Find where the given text appears and provide that cell's center as (x, y) coordinate. 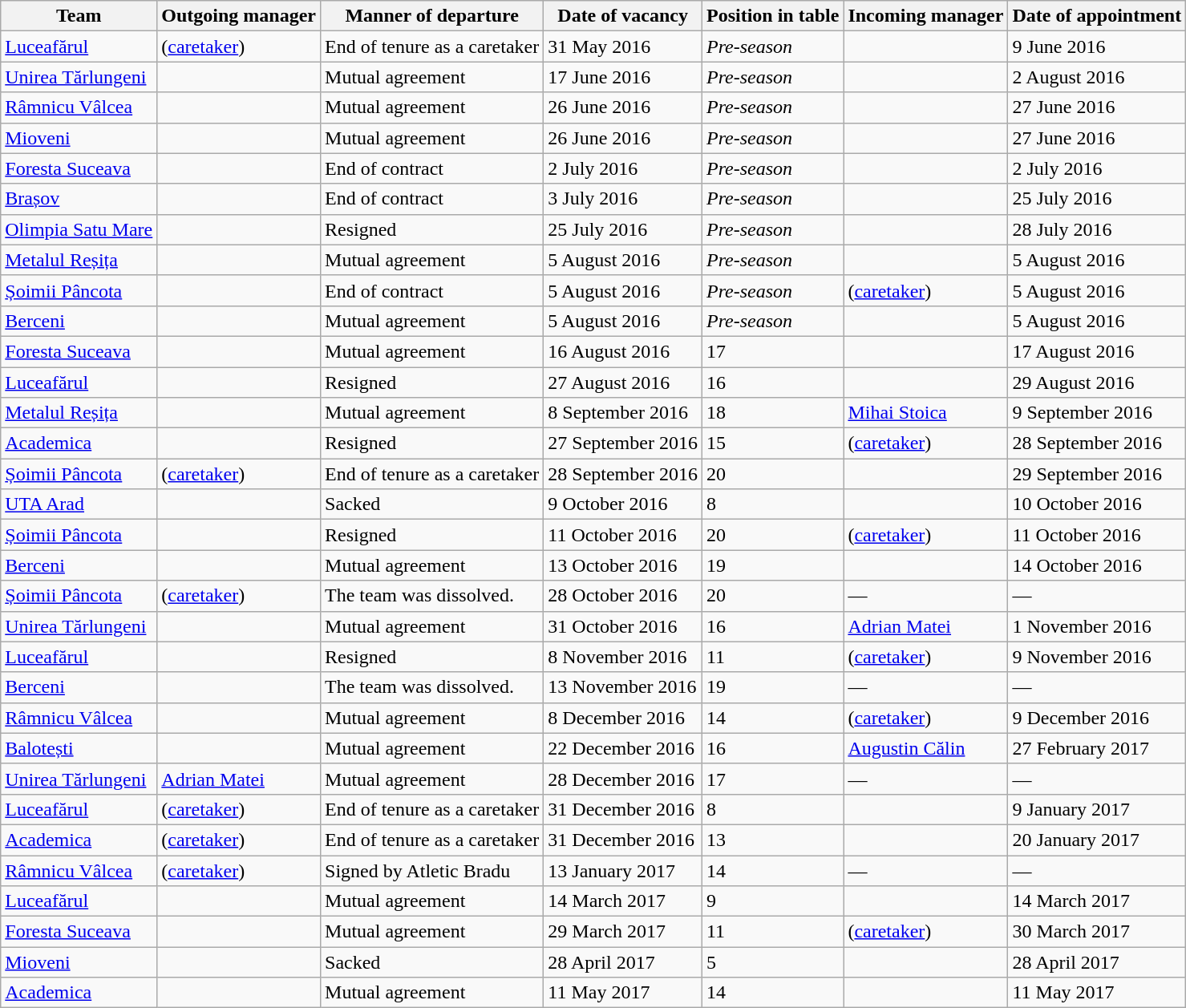
22 December 2016 (623, 748)
Brașov (79, 199)
8 November 2016 (623, 657)
28 July 2016 (1097, 229)
8 September 2016 (623, 413)
Manner of departure (432, 16)
13 January 2017 (623, 870)
17 August 2016 (1097, 351)
9 October 2016 (623, 504)
16 August 2016 (623, 351)
28 December 2016 (623, 779)
17 June 2016 (623, 77)
9 December 2016 (1097, 718)
9 September 2016 (1097, 413)
29 March 2017 (623, 932)
9 January 2017 (1097, 809)
10 October 2016 (1097, 504)
9 June 2016 (1097, 47)
31 October 2016 (623, 626)
5 (772, 962)
2 August 2016 (1097, 77)
27 February 2017 (1097, 748)
29 August 2016 (1097, 383)
3 July 2016 (623, 199)
Team (79, 16)
13 October 2016 (623, 565)
29 September 2016 (1097, 474)
Mihai Stoica (925, 413)
1 November 2016 (1097, 626)
Position in table (772, 16)
18 (772, 413)
20 January 2017 (1097, 840)
9 (772, 901)
Incoming manager (925, 16)
Date of vacancy (623, 16)
Signed by Atletic Bradu (432, 870)
15 (772, 443)
8 December 2016 (623, 718)
13 November 2016 (623, 687)
9 November 2016 (1097, 657)
27 August 2016 (623, 383)
Date of appointment (1097, 16)
Balotești (79, 748)
Outgoing manager (239, 16)
14 October 2016 (1097, 565)
28 October 2016 (623, 596)
Olimpia Satu Mare (79, 229)
27 September 2016 (623, 443)
13 (772, 840)
Augustin Călin (925, 748)
30 March 2017 (1097, 932)
UTA Arad (79, 504)
31 May 2016 (623, 47)
